Identify which cell holds the provided text, then report its [X, Y] central coordinate. 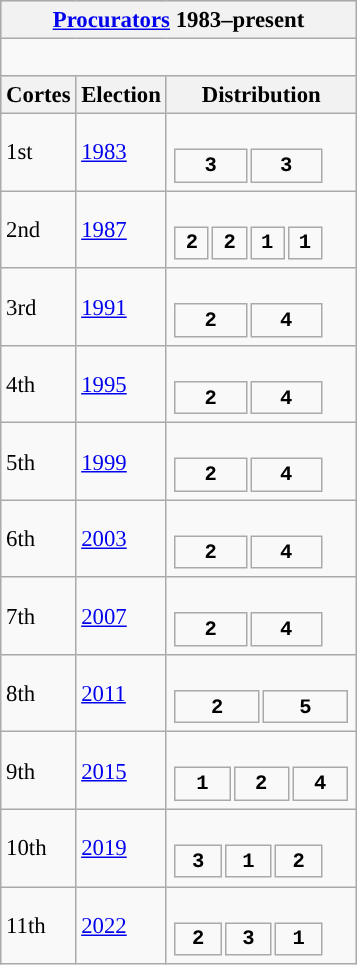
2 2 1 1 [261, 230]
11th [38, 926]
2015 [121, 770]
2 5 [261, 694]
10th [38, 848]
4th [38, 384]
2007 [121, 616]
Cortes [38, 95]
1987 [121, 230]
1995 [121, 384]
2nd [38, 230]
8th [38, 694]
9th [38, 770]
3rd [38, 306]
Distribution [261, 95]
Election [121, 95]
7th [38, 616]
1st [38, 152]
2019 [121, 848]
2003 [121, 538]
5 [306, 707]
2022 [121, 926]
3 3 [261, 152]
2 3 1 [261, 926]
1983 [121, 152]
3 1 2 [261, 848]
1 2 4 [261, 770]
1999 [121, 462]
2011 [121, 694]
1991 [121, 306]
6th [38, 538]
Procurators 1983–present [179, 20]
5th [38, 462]
